Locate the cell with the specified text and output its [X, Y] center coordinate. 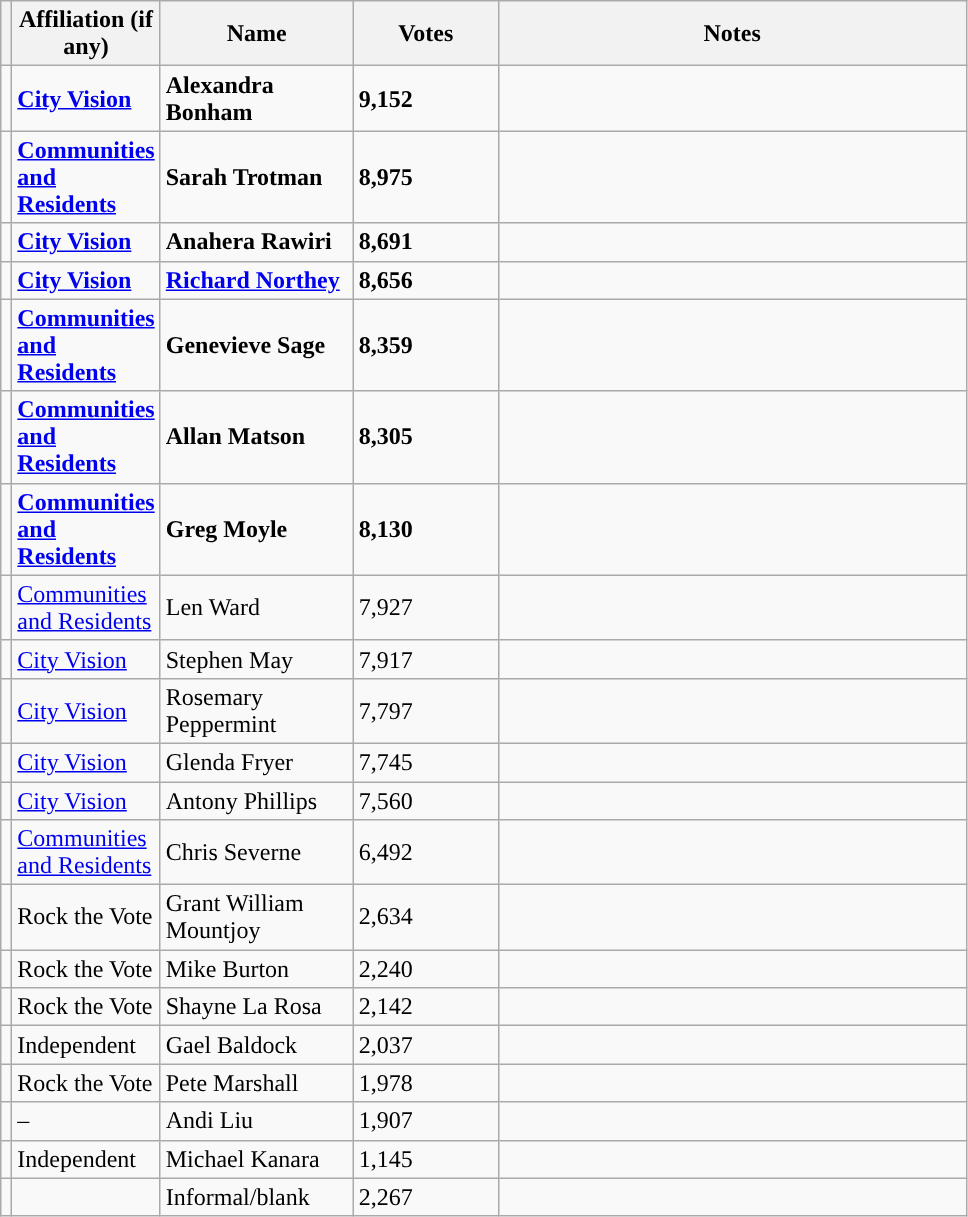
2,142 [426, 1007]
1,145 [426, 1159]
Andi Liu [256, 1121]
– [86, 1121]
Genevieve Sage [256, 345]
Allan Matson [256, 437]
Sarah Trotman [256, 177]
Informal/blank [256, 1197]
Stephen May [256, 659]
8,359 [426, 345]
Gael Baldock [256, 1045]
8,130 [426, 529]
7,927 [426, 608]
8,975 [426, 177]
1,907 [426, 1121]
Glenda Fryer [256, 762]
Pete Marshall [256, 1083]
8,691 [426, 242]
Name [256, 34]
Greg Moyle [256, 529]
Affiliation (if any) [86, 34]
Len Ward [256, 608]
Richard Northey [256, 280]
7,560 [426, 801]
Alexandra Bonham [256, 98]
6,492 [426, 852]
9,152 [426, 98]
7,797 [426, 710]
Michael Kanara [256, 1159]
Antony Phillips [256, 801]
Grant William Mountjoy [256, 918]
Anahera Rawiri [256, 242]
2,634 [426, 918]
2,240 [426, 969]
1,978 [426, 1083]
8,305 [426, 437]
8,656 [426, 280]
Votes [426, 34]
2,267 [426, 1197]
Shayne La Rosa [256, 1007]
7,917 [426, 659]
2,037 [426, 1045]
7,745 [426, 762]
Rosemary Peppermint [256, 710]
Notes [732, 34]
Mike Burton [256, 969]
Chris Severne [256, 852]
